Output the (x, y) coordinate of the center of the cell containing the given text.  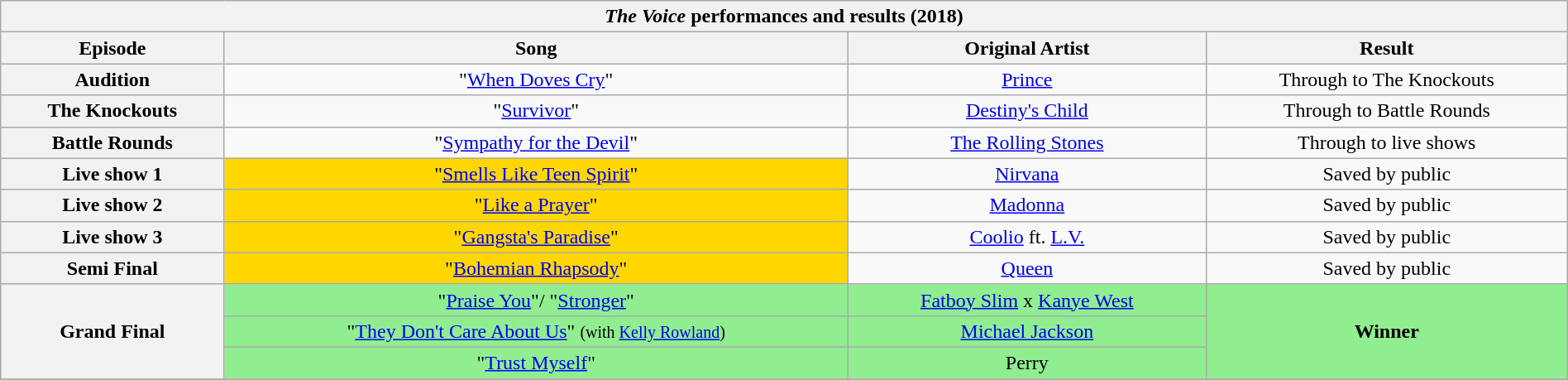
Nirvana (1027, 174)
Live show 3 (112, 237)
The Rolling Stones (1027, 142)
"Survivor" (536, 111)
Episode (112, 48)
Through to live shows (1386, 142)
Coolio ft. L.V. (1027, 237)
Queen (1027, 268)
Destiny's Child (1027, 111)
"Sympathy for the Devil" (536, 142)
Through to Battle Rounds (1386, 111)
"Bohemian Rhapsody" (536, 268)
Original Artist (1027, 48)
Winner (1386, 331)
Audition (112, 79)
Live show 1 (112, 174)
"Like a Prayer" (536, 205)
Madonna (1027, 205)
Prince (1027, 79)
Michael Jackson (1027, 331)
"They Don't Care About Us" (with Kelly Rowland) (536, 331)
"Smells Like Teen Spirit" (536, 174)
"Trust Myself" (536, 363)
The Voice performances and results (2018) (784, 17)
The Knockouts (112, 111)
Result (1386, 48)
"Praise You"/ "Stronger" (536, 300)
Live show 2 (112, 205)
"When Doves Cry" (536, 79)
"Gangsta's Paradise" (536, 237)
Fatboy Slim x Kanye West (1027, 300)
Perry (1027, 363)
Song (536, 48)
Grand Final (112, 331)
Semi Final (112, 268)
Battle Rounds (112, 142)
Through to The Knockouts (1386, 79)
